Provide the (x, y) coordinate of the cell's center where the given text is located.  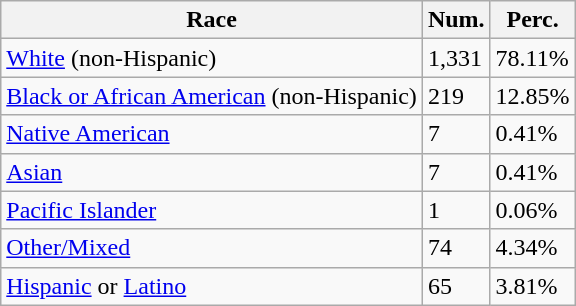
Asian (212, 172)
219 (456, 96)
Pacific Islander (212, 210)
65 (456, 286)
Hispanic or Latino (212, 286)
1,331 (456, 58)
3.81% (532, 286)
Other/Mixed (212, 248)
74 (456, 248)
Race (212, 20)
4.34% (532, 248)
78.11% (532, 58)
Black or African American (non-Hispanic) (212, 96)
Native American (212, 134)
Num. (456, 20)
1 (456, 210)
Perc. (532, 20)
12.85% (532, 96)
0.06% (532, 210)
White (non-Hispanic) (212, 58)
